Identify which cell holds the provided text, then report its (X, Y) central coordinate. 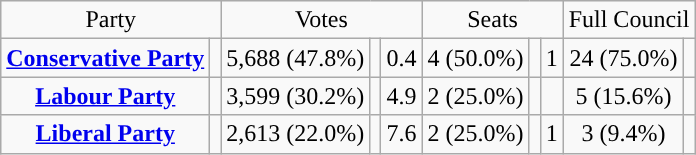
Seats (492, 20)
0.4 (402, 58)
Votes (322, 20)
4.9 (402, 96)
7.6 (402, 134)
24 (75.0%) (624, 58)
Liberal Party (106, 134)
Party (111, 20)
3 (9.4%) (624, 134)
Labour Party (106, 96)
5,688 (47.8%) (296, 58)
Full Council (629, 20)
4 (50.0%) (476, 58)
2,613 (22.0%) (296, 134)
5 (15.6%) (624, 96)
Conservative Party (106, 58)
3,599 (30.2%) (296, 96)
